From the cell containing the given text, extract its center point as [X, Y] coordinate. 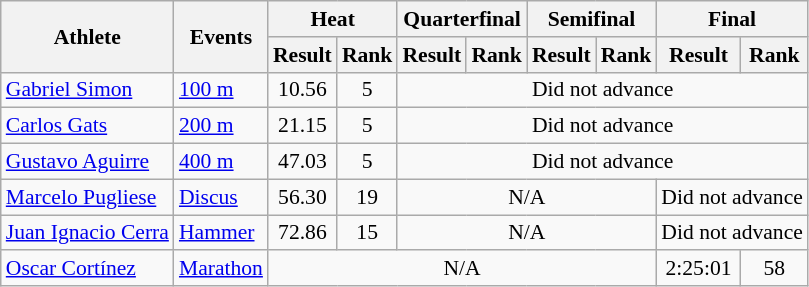
Hammer [221, 233]
Gabriel Simon [88, 90]
Semifinal [592, 19]
2:25:01 [698, 269]
Marathon [221, 269]
Heat [332, 19]
Oscar Cortínez [88, 269]
15 [368, 233]
21.15 [302, 126]
Final [732, 19]
Events [221, 36]
10.56 [302, 90]
19 [368, 197]
Discus [221, 197]
100 m [221, 90]
47.03 [302, 162]
Gustavo Aguirre [88, 162]
58 [774, 269]
56.30 [302, 197]
Quarterfinal [462, 19]
Juan Ignacio Cerra [88, 233]
400 m [221, 162]
Athlete [88, 36]
72.86 [302, 233]
Marcelo Pugliese [88, 197]
200 m [221, 126]
Carlos Gats [88, 126]
